Detect which cell encompasses the target text, then output its (X, Y) center coordinate. 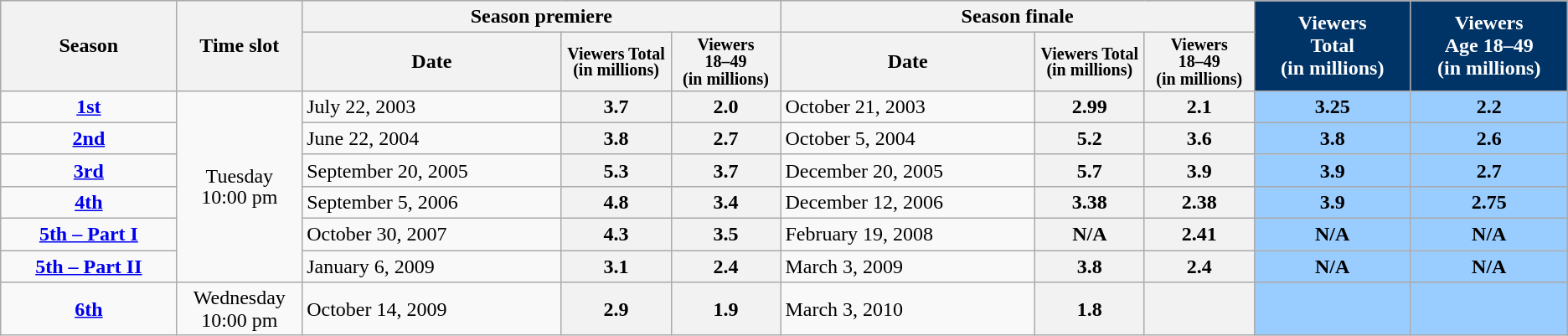
1.9 (725, 309)
ViewersAge 18–49(in millions) (1489, 46)
March 3, 2009 (908, 266)
4th (89, 202)
2.41 (1199, 235)
March 3, 2010 (908, 309)
4.3 (616, 235)
Tuesday 10:00 pm (240, 186)
2nd (89, 138)
Season (89, 46)
Season finale (1017, 17)
December 20, 2005 (908, 170)
Time slot (240, 46)
3.4 (725, 202)
2.0 (725, 106)
Season premiere (541, 17)
June 22, 2004 (432, 138)
October 30, 2007 (432, 235)
3.5 (725, 235)
5th – Part I (89, 235)
2.75 (1489, 202)
2.99 (1089, 106)
2.9 (616, 309)
2.2 (1489, 106)
6th (89, 309)
5.2 (1089, 138)
3.38 (1089, 202)
4.8 (616, 202)
ViewersTotal(in millions) (1332, 46)
2.6 (1489, 138)
February 19, 2008 (908, 235)
January 6, 2009 (432, 266)
September 20, 2005 (432, 170)
October 5, 2004 (908, 138)
2.38 (1199, 202)
3rd (89, 170)
1st (89, 106)
Wednesday 10:00 pm (240, 309)
July 22, 2003 (432, 106)
October 21, 2003 (908, 106)
1.8 (1089, 309)
3.25 (1332, 106)
3.6 (1199, 138)
October 14, 2009 (432, 309)
5.7 (1089, 170)
December 12, 2006 (908, 202)
3.1 (616, 266)
September 5, 2006 (432, 202)
5.3 (616, 170)
5th – Part II (89, 266)
2.1 (1199, 106)
